Pinpoint the cell where the given text exists, returning its (x, y) midpoint coordinate. 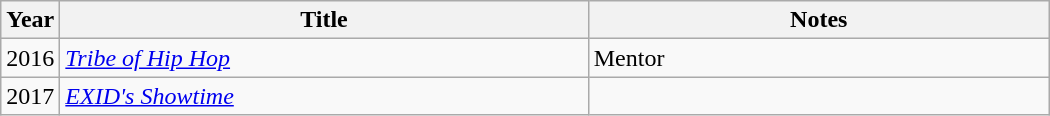
Mentor (818, 58)
2016 (30, 58)
2017 (30, 96)
EXID's Showtime (324, 96)
Title (324, 20)
Notes (818, 20)
Year (30, 20)
Tribe of Hip Hop (324, 58)
